Search for the cell housing the specified text and yield its (X, Y) center coordinate. 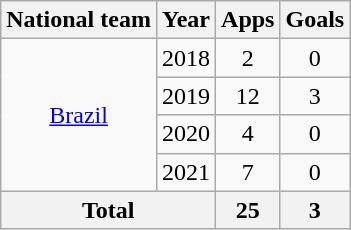
Brazil (79, 115)
Year (186, 20)
Total (108, 210)
12 (248, 96)
National team (79, 20)
Apps (248, 20)
2019 (186, 96)
2018 (186, 58)
Goals (315, 20)
2 (248, 58)
4 (248, 134)
2020 (186, 134)
25 (248, 210)
2021 (186, 172)
7 (248, 172)
